Search for the cell housing the specified text and yield its (X, Y) center coordinate. 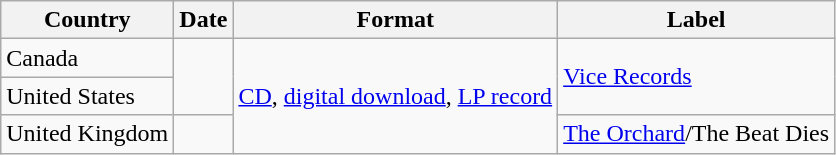
Canada (88, 58)
Label (696, 20)
Vice Records (696, 77)
Format (396, 20)
Date (204, 20)
The Orchard/The Beat Dies (696, 134)
United States (88, 96)
CD, digital download, LP record (396, 96)
Country (88, 20)
United Kingdom (88, 134)
